Output the [X, Y] coordinate of the center of the cell containing the given text.  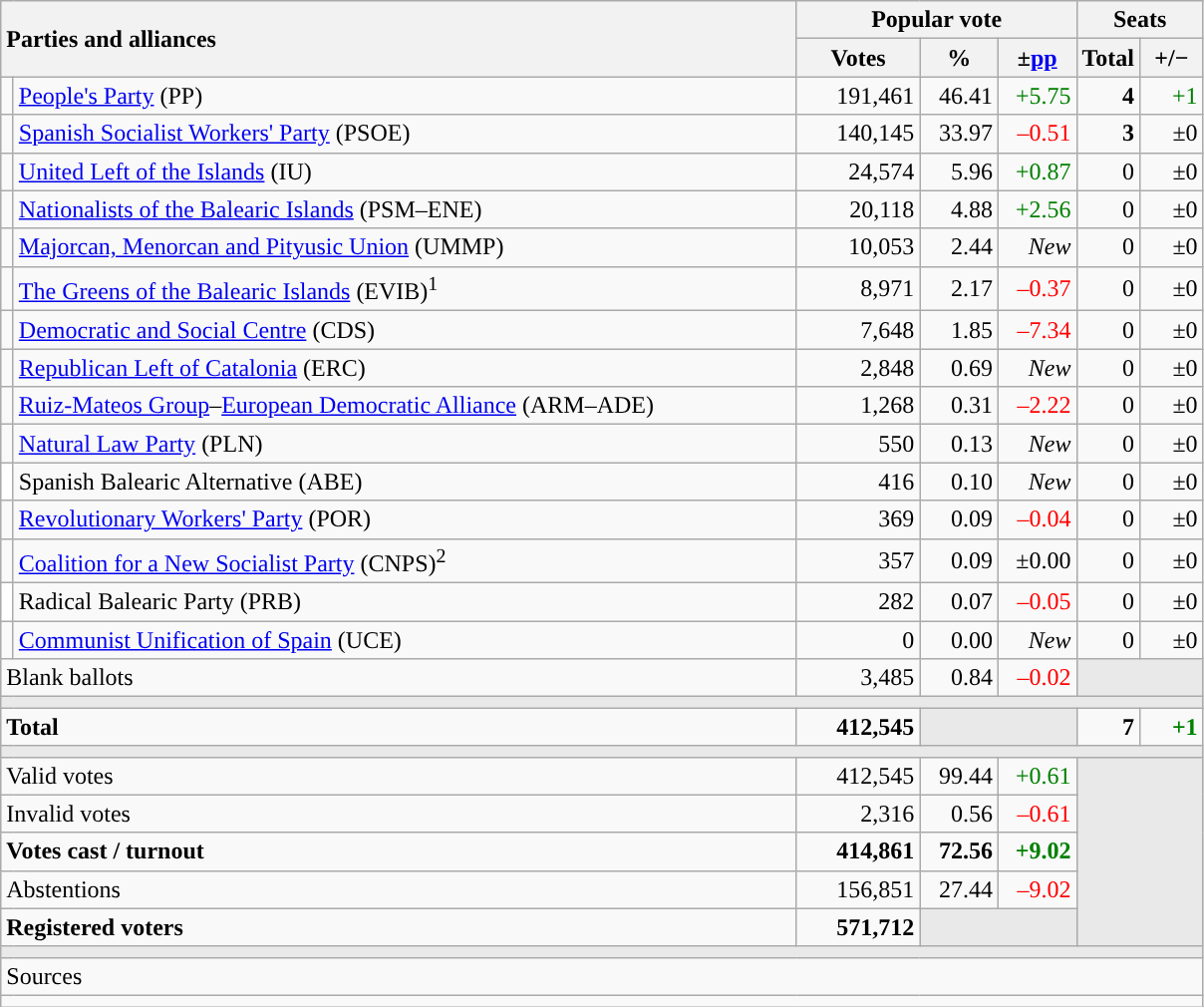
46.41 [959, 96]
7 [1108, 727]
+9.02 [1037, 851]
Radical Balearic Party (PRB) [405, 602]
416 [858, 482]
United Left of the Islands (IU) [405, 171]
33.97 [959, 134]
+0.87 [1037, 171]
72.56 [959, 851]
5.96 [959, 171]
–9.02 [1037, 889]
0.69 [959, 368]
3 [1108, 134]
–0.05 [1037, 602]
+/− [1172, 58]
±0.00 [1037, 560]
Natural Law Party (PLN) [405, 444]
People's Party (PP) [405, 96]
369 [858, 519]
Sources [602, 976]
3,485 [858, 678]
Coalition for a New Socialist Party (CNPS)2 [405, 560]
Votes cast / turnout [399, 851]
±pp [1037, 58]
Spanish Socialist Workers' Party (PSOE) [405, 134]
4 [1108, 96]
+5.75 [1037, 96]
24,574 [858, 171]
Nationalists of the Balearic Islands (PSM–ENE) [405, 209]
2,316 [858, 814]
282 [858, 602]
Communist Unification of Spain (UCE) [405, 640]
0.13 [959, 444]
8,971 [858, 289]
4.88 [959, 209]
Republican Left of Catalonia (ERC) [405, 368]
Seats [1140, 20]
Popular vote [937, 20]
–7.34 [1037, 330]
156,851 [858, 889]
–2.22 [1037, 406]
10,053 [858, 247]
0.10 [959, 482]
140,145 [858, 134]
Abstentions [399, 889]
+2.56 [1037, 209]
Valid votes [399, 776]
Ruiz-Mateos Group–European Democratic Alliance (ARM–ADE) [405, 406]
The Greens of the Balearic Islands (EVIB)1 [405, 289]
–0.04 [1037, 519]
Democratic and Social Centre (CDS) [405, 330]
0.84 [959, 678]
550 [858, 444]
Majorcan, Menorcan and Pityusic Union (UMMP) [405, 247]
2,848 [858, 368]
7,648 [858, 330]
Invalid votes [399, 814]
1,268 [858, 406]
2.17 [959, 289]
Spanish Balearic Alternative (ABE) [405, 482]
–0.37 [1037, 289]
99.44 [959, 776]
2.44 [959, 247]
+0.61 [1037, 776]
27.44 [959, 889]
% [959, 58]
414,861 [858, 851]
20,118 [858, 209]
–0.02 [1037, 678]
–0.51 [1037, 134]
571,712 [858, 927]
–0.61 [1037, 814]
0.56 [959, 814]
Registered voters [399, 927]
191,461 [858, 96]
357 [858, 560]
0.07 [959, 602]
0.00 [959, 640]
Blank ballots [399, 678]
0.31 [959, 406]
Votes [858, 58]
Revolutionary Workers' Party (POR) [405, 519]
Parties and alliances [399, 39]
1.85 [959, 330]
